Return (x, y) of the center of cell containing provided text 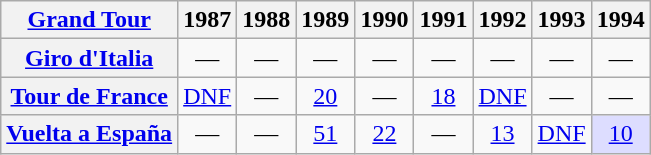
1989 (326, 20)
1993 (562, 20)
22 (384, 134)
1991 (444, 20)
18 (444, 96)
20 (326, 96)
Grand Tour (90, 20)
51 (326, 134)
10 (620, 134)
13 (502, 134)
Vuelta a España (90, 134)
Tour de France (90, 96)
1992 (502, 20)
1990 (384, 20)
1988 (266, 20)
1994 (620, 20)
1987 (208, 20)
Giro d'Italia (90, 58)
